Identify which cell holds the provided text, then report its (x, y) central coordinate. 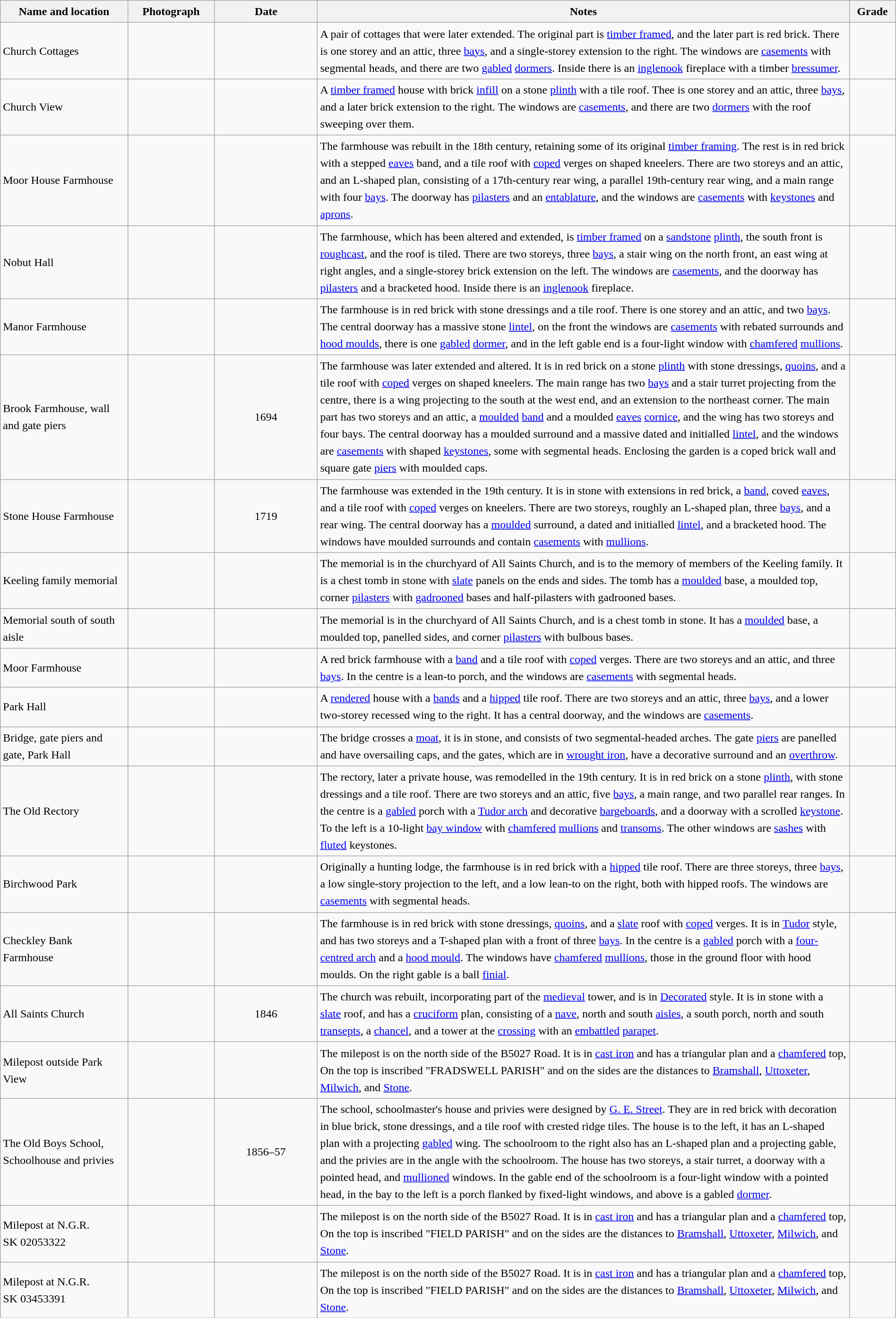
Brook Farmhouse, wall and gate piers (64, 417)
Church Cottages (64, 51)
Date (266, 11)
1856–57 (266, 1152)
Checkley Bank Farmhouse (64, 949)
Birchwood Park (64, 885)
The Old Boys School, Schoolhouse and privies (64, 1152)
Manor Farmhouse (64, 327)
Milepost at N.G.R. SK 02053322 (64, 1233)
Stone House Farmhouse (64, 516)
Bridge, gate piers and gate, Park Hall (64, 747)
Notes (583, 11)
1719 (266, 516)
Milepost outside Park View (64, 1070)
1846 (266, 1014)
Park Hall (64, 707)
Nobut Hall (64, 262)
All Saints Church (64, 1014)
Moor House Farmhouse (64, 181)
Keeling family memorial (64, 580)
The Old Rectory (64, 811)
Milepost at N.G.R. SK 03453391 (64, 1290)
Name and location (64, 11)
Moor Farmhouse (64, 667)
Photograph (171, 11)
1694 (266, 417)
Church View (64, 107)
Memorial south of south aisle (64, 629)
Grade (872, 11)
